Extract the (x, y) coordinate from the center of the cell holding the provided text.  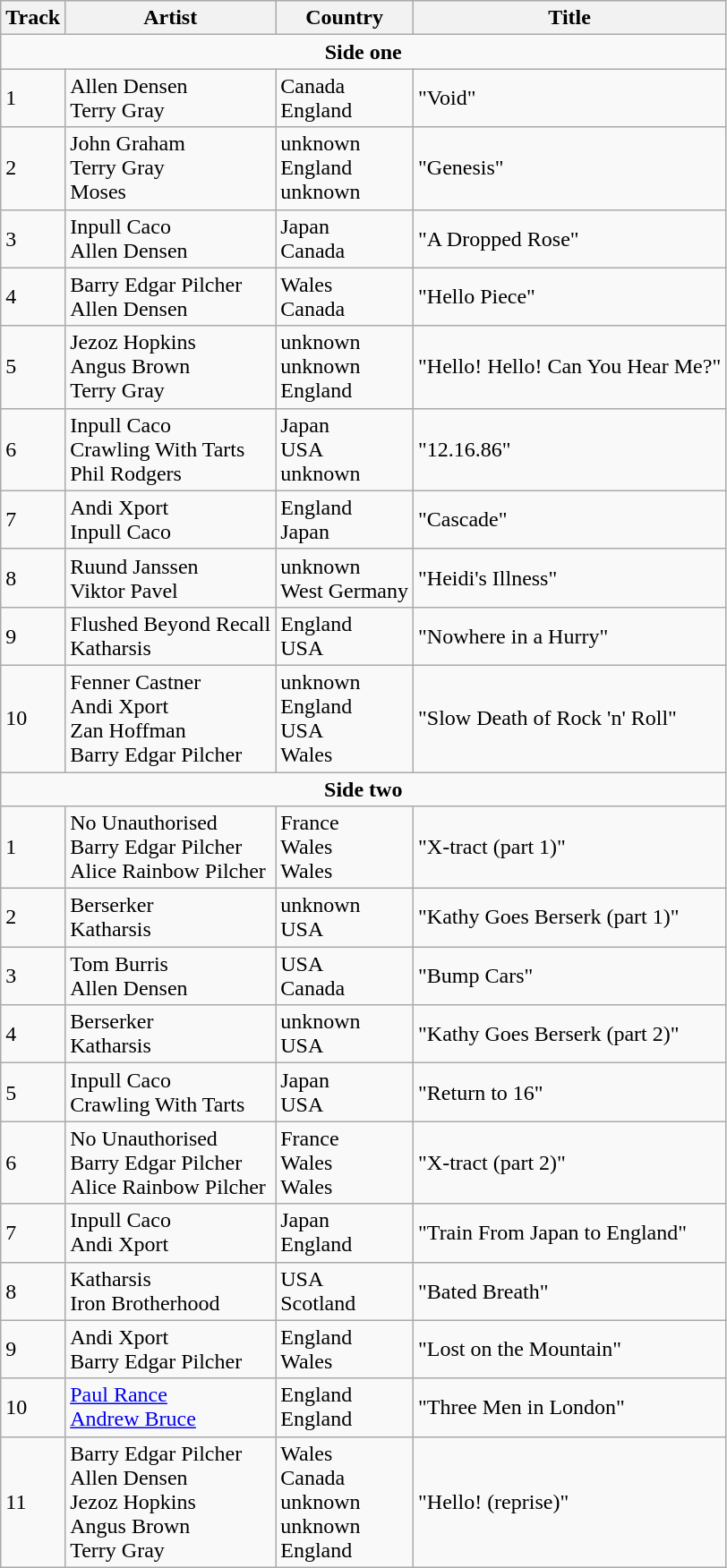
CanadaEngland (345, 98)
"Hello Piece" (569, 297)
EnglandJapan (345, 519)
Flushed Beyond RecallKatharsis (170, 635)
Paul RanceAndrew Bruce (170, 1407)
"Kathy Goes Berserk (part 2)" (569, 1035)
"Kathy Goes Berserk (part 1)" (569, 918)
EnglandEngland (345, 1407)
"X-tract (part 1)" (569, 848)
Jezoz HopkinsAngus BrownTerry Gray (170, 367)
"Cascade" (569, 519)
JapanUSAunknown (345, 449)
WalesCanada (345, 297)
"Nowhere in a Hurry" (569, 635)
Side two (363, 788)
Inpull CacoAllen Densen (170, 238)
Tom BurrisAllen Densen (170, 976)
Side one (363, 52)
"Three Men in London" (569, 1407)
Inpull CacoAndi Xport (170, 1233)
"Void" (569, 98)
"Train From Japan to England" (569, 1233)
Country (345, 18)
11 (33, 1502)
"Return to 16" (569, 1092)
KatharsisIron Brotherhood (170, 1291)
"Genesis" (569, 168)
JapanUSA (345, 1092)
Allen DensenTerry Gray (170, 98)
"Slow Death of Rock 'n' Roll" (569, 718)
unknownEnglandUSAWales (345, 718)
"Heidi's Illness" (569, 578)
"A Dropped Rose" (569, 238)
Track (33, 18)
Barry Edgar PilcherAllen DensenJezoz HopkinsAngus BrownTerry Gray (170, 1502)
Inpull CacoCrawling With Tarts (170, 1092)
unknownEnglandunknown (345, 168)
Andi XportBarry Edgar Pilcher (170, 1350)
EnglandUSA (345, 635)
JapanEngland (345, 1233)
"Hello! (reprise)" (569, 1502)
Fenner CastnerAndi XportZan HoffmanBarry Edgar Pilcher (170, 718)
unknownWest Germany (345, 578)
"12.16.86" (569, 449)
"Hello! Hello! Can You Hear Me?" (569, 367)
"X-tract (part 2)" (569, 1163)
Ruund JanssenViktor Pavel (170, 578)
"Lost on the Mountain" (569, 1350)
JapanCanada (345, 238)
Title (569, 18)
WalesCanadaunknownunknownEngland (345, 1502)
EnglandWales (345, 1350)
"Bated Breath" (569, 1291)
USAScotland (345, 1291)
John GrahamTerry GrayMoses (170, 168)
Inpull CacoCrawling With TartsPhil Rodgers (170, 449)
USACanada (345, 976)
unknownunknownEngland (345, 367)
Artist (170, 18)
"Bump Cars" (569, 976)
Barry Edgar PilcherAllen Densen (170, 297)
Andi XportInpull Caco (170, 519)
